Extract the [X, Y] coordinate from the center of the cell holding the provided text.  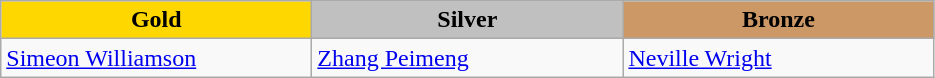
Zhang Peimeng [468, 58]
Bronze [778, 20]
Neville Wright [778, 58]
Gold [156, 20]
Simeon Williamson [156, 58]
Silver [468, 20]
